For the text-containing cell, return its midpoint in (X, Y) coordinate format. 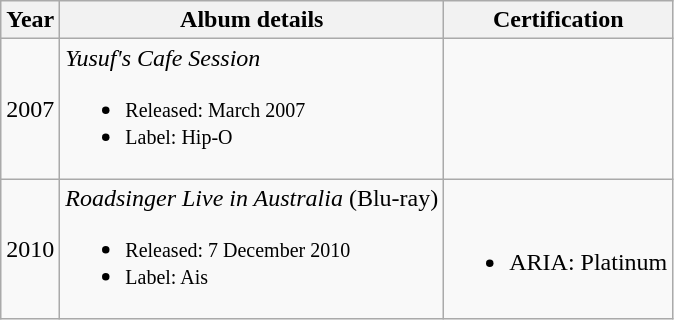
ARIA: Platinum (558, 249)
Roadsinger Live in Australia (Blu-ray)Released: 7 December 2010Label: Ais (252, 249)
Year (30, 20)
Yusuf's Cafe SessionReleased: March 2007Label: Hip-O (252, 109)
Album details (252, 20)
2007 (30, 109)
Certification (558, 20)
2010 (30, 249)
